Return (x, y) of the center of cell containing provided text 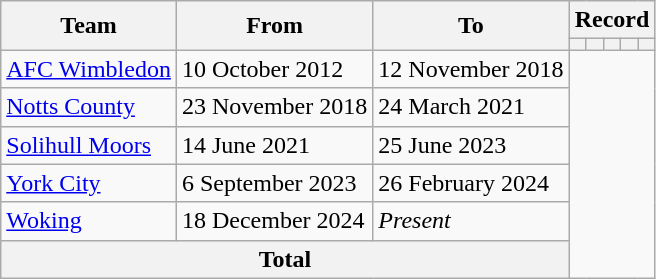
14 June 2021 (274, 145)
Team (89, 26)
AFC Wimbledon (89, 69)
Notts County (89, 107)
Record (612, 20)
Total (285, 259)
Woking (89, 221)
Present (471, 221)
6 September 2023 (274, 183)
23 November 2018 (274, 107)
Solihull Moors (89, 145)
25 June 2023 (471, 145)
26 February 2024 (471, 183)
10 October 2012 (274, 69)
18 December 2024 (274, 221)
From (274, 26)
To (471, 26)
York City (89, 183)
12 November 2018 (471, 69)
24 March 2021 (471, 107)
